Scan for the cell matching the given text and deliver its (X, Y) coordinate at center. 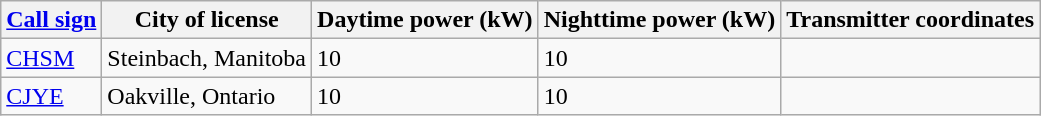
Nighttime power (kW) (660, 20)
Transmitter coordinates (910, 20)
CHSM (52, 58)
Call sign (52, 20)
CJYE (52, 96)
City of license (207, 20)
Steinbach, Manitoba (207, 58)
Oakville, Ontario (207, 96)
Daytime power (kW) (426, 20)
